Locate the cell with the specified text and output its (x, y) center coordinate. 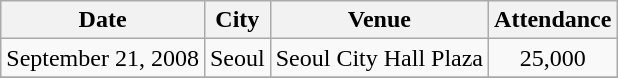
Venue (379, 20)
September 21, 2008 (103, 58)
25,000 (553, 58)
Seoul (237, 58)
City (237, 20)
Date (103, 20)
Seoul City Hall Plaza (379, 58)
Attendance (553, 20)
